Identify which cell holds the provided text, then report its [X, Y] central coordinate. 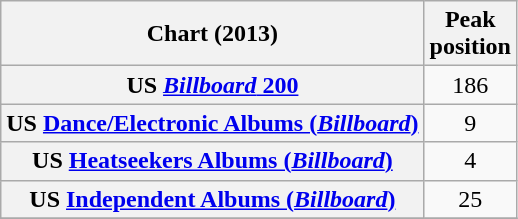
US Dance/Electronic Albums (Billboard) [212, 123]
US Heatseekers Albums (Billboard) [212, 161]
Peakposition [470, 34]
US Independent Albums (Billboard) [212, 199]
4 [470, 161]
9 [470, 123]
25 [470, 199]
US Billboard 200 [212, 85]
Chart (2013) [212, 34]
186 [470, 85]
